Output the [X, Y] coordinate of the center of the cell containing the given text.  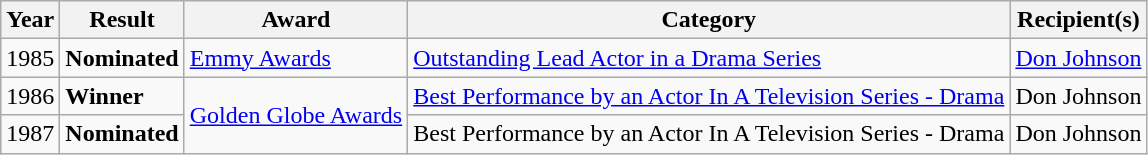
Winner [122, 96]
1987 [30, 134]
Award [296, 20]
Golden Globe Awards [296, 115]
1985 [30, 58]
Year [30, 20]
Recipient(s) [1078, 20]
Outstanding Lead Actor in a Drama Series [709, 58]
1986 [30, 96]
Result [122, 20]
Emmy Awards [296, 58]
Category [709, 20]
